Search for the cell housing the specified text and yield its (x, y) center coordinate. 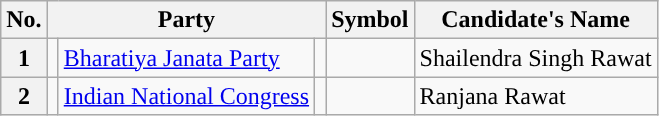
Symbol (370, 20)
Bharatiya Janata Party (186, 58)
1 (24, 58)
Indian National Congress (186, 96)
2 (24, 96)
No. (24, 20)
Candidate's Name (536, 20)
Ranjana Rawat (536, 96)
Party (186, 20)
Shailendra Singh Rawat (536, 58)
